Scan for the cell matching the given text and deliver its (X, Y) coordinate at center. 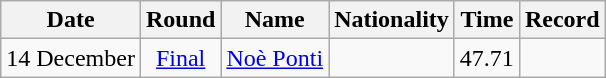
Date (71, 20)
Round (180, 20)
Time (486, 20)
Name (275, 20)
Record (562, 20)
47.71 (486, 58)
14 December (71, 58)
Noè Ponti (275, 58)
Final (180, 58)
Nationality (392, 20)
